Return (X, Y) of the center of cell containing provided text 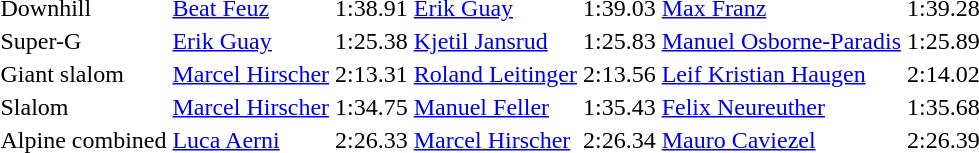
Kjetil Jansrud (495, 41)
1:34.75 (372, 107)
Manuel Feller (495, 107)
1:25.38 (372, 41)
1:35.43 (620, 107)
Erik Guay (251, 41)
Roland Leitinger (495, 74)
Leif Kristian Haugen (781, 74)
2:13.31 (372, 74)
Manuel Osborne-Paradis (781, 41)
Felix Neureuther (781, 107)
2:13.56 (620, 74)
1:25.83 (620, 41)
